Search for the cell housing the specified text and yield its (x, y) center coordinate. 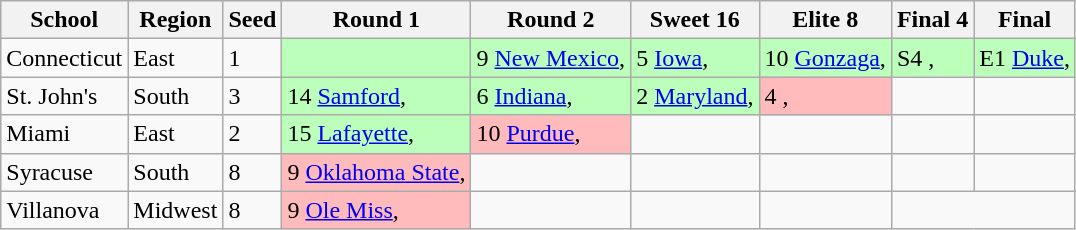
School (64, 20)
Seed (252, 20)
Villanova (64, 210)
6 Indiana, (551, 96)
10 Purdue, (551, 134)
3 (252, 96)
Elite 8 (825, 20)
Final 4 (932, 20)
Midwest (176, 210)
S4 , (932, 58)
Miami (64, 134)
Region (176, 20)
2 Maryland, (695, 96)
E1 Duke, (1025, 58)
4 , (825, 96)
9 Oklahoma State, (376, 172)
Round 2 (551, 20)
2 (252, 134)
9 Ole Miss, (376, 210)
14 Samford, (376, 96)
15 Lafayette, (376, 134)
Sweet 16 (695, 20)
Connecticut (64, 58)
Syracuse (64, 172)
St. John's (64, 96)
10 Gonzaga, (825, 58)
Round 1 (376, 20)
9 New Mexico, (551, 58)
Final (1025, 20)
5 Iowa, (695, 58)
1 (252, 58)
